Return the [X, Y] coordinate for the center point of the cell that contains the specified text.  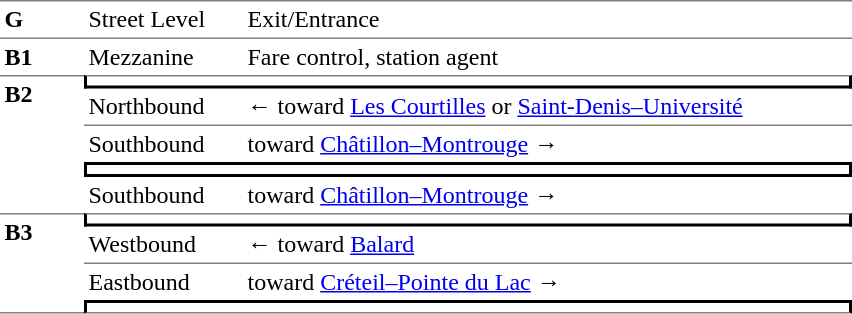
Westbound [164, 245]
B1 [42, 57]
Fare control, station agent [548, 57]
toward Créteil–Pointe du Lac → [548, 282]
B3 [42, 263]
Mezzanine [164, 57]
Northbound [164, 107]
← toward Les Courtilles or Saint-Denis–Université [548, 107]
Eastbound [164, 282]
← toward Balard [548, 245]
B2 [42, 144]
G [42, 19]
Street Level [164, 19]
Exit/Entrance [548, 19]
